Search for the cell housing the specified text and yield its [x, y] center coordinate. 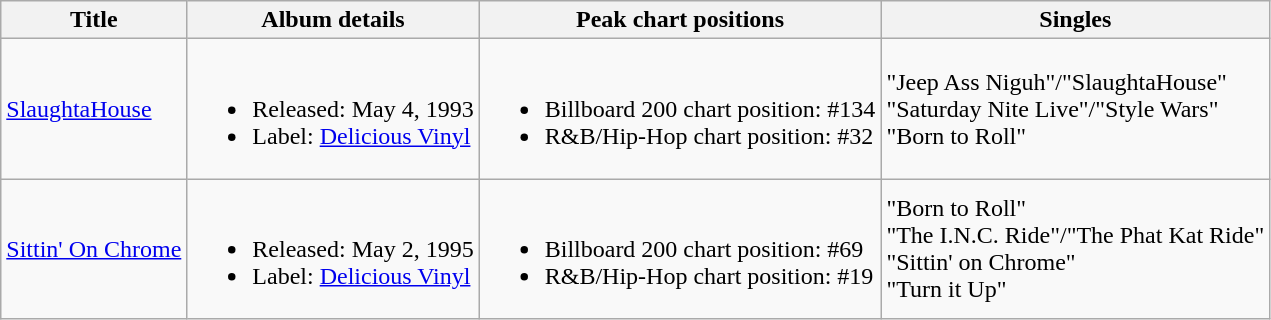
Released: May 2, 1995Label: Delicious Vinyl [333, 249]
Singles [1076, 20]
Billboard 200 chart position: #134R&B/Hip-Hop chart position: #32 [680, 109]
Released: May 4, 1993Label: Delicious Vinyl [333, 109]
SlaughtaHouse [94, 109]
Billboard 200 chart position: #69R&B/Hip-Hop chart position: #19 [680, 249]
Title [94, 20]
Sittin' On Chrome [94, 249]
Album details [333, 20]
Peak chart positions [680, 20]
"Born to Roll""The I.N.C. Ride"/"The Phat Kat Ride""Sittin' on Chrome""Turn it Up" [1076, 249]
"Jeep Ass Niguh"/"SlaughtaHouse""Saturday Nite Live"/"Style Wars""Born to Roll" [1076, 109]
